Determine the [X, Y] coordinate at the center of the cell enclosing the given text.  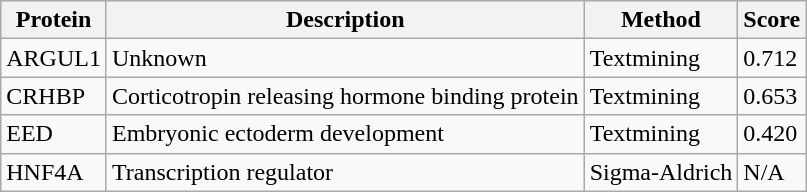
HNF4A [54, 172]
0.712 [772, 58]
Score [772, 20]
CRHBP [54, 96]
Corticotropin releasing hormone binding protein [345, 96]
0.420 [772, 134]
Method [661, 20]
N/A [772, 172]
Unknown [345, 58]
0.653 [772, 96]
Sigma-Aldrich [661, 172]
EED [54, 134]
Embryonic ectoderm development [345, 134]
Description [345, 20]
Protein [54, 20]
ARGUL1 [54, 58]
Transcription regulator [345, 172]
